Extract the [X, Y] coordinate from the center of the cell holding the provided text.  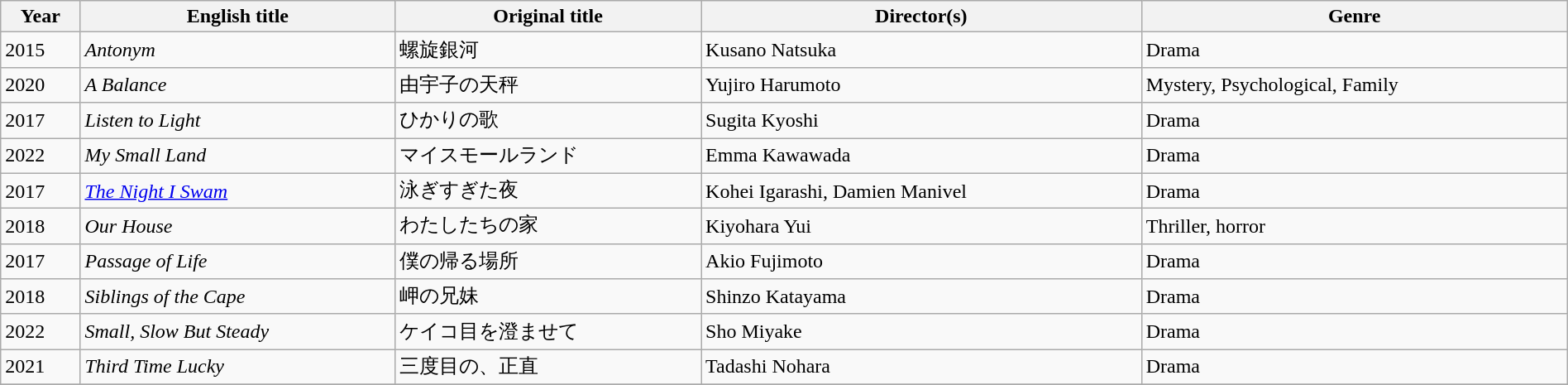
マイスモールランド [548, 156]
Small, Slow But Steady [238, 331]
ひかりの歌 [548, 121]
Third Time Lucky [238, 368]
わたしたちの家 [548, 227]
Sho Miyake [921, 331]
Passage of Life [238, 262]
The Night I Swam [238, 190]
A Balance [238, 84]
Emma Kawawada [921, 156]
Our House [238, 227]
Kiyohara Yui [921, 227]
Thriller, horror [1355, 227]
Akio Fujimoto [921, 262]
Original title [548, 17]
Sugita Kyoshi [921, 121]
泳ぎすぎた夜 [548, 190]
Siblings of the Cape [238, 296]
2020 [41, 84]
Director(s) [921, 17]
ケイコ目を澄ませて [548, 331]
Kohei Igarashi, Damien Manivel [921, 190]
2015 [41, 50]
Shinzo Katayama [921, 296]
Mystery, Psychological, Family [1355, 84]
2021 [41, 368]
Listen to Light [238, 121]
Kusano Natsuka [921, 50]
螺旋銀河 [548, 50]
三度目の、正直 [548, 368]
Yujiro Harumoto [921, 84]
由宇子の天秤 [548, 84]
Year [41, 17]
English title [238, 17]
Antonym [238, 50]
Genre [1355, 17]
僕の帰る場所 [548, 262]
Tadashi Nohara [921, 368]
岬の兄妹 [548, 296]
My Small Land [238, 156]
